Search for the cell housing the specified text and yield its (X, Y) center coordinate. 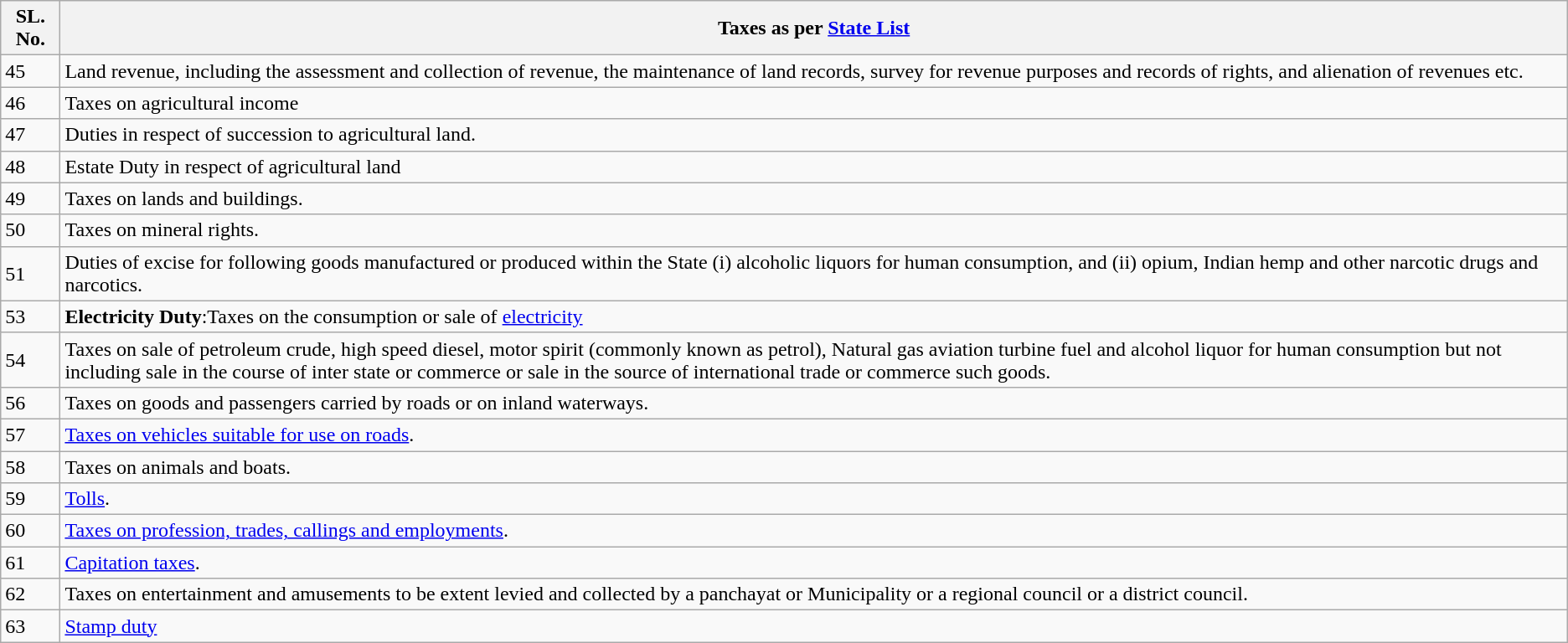
Taxes on animals and boats. (814, 466)
58 (30, 466)
SL. No. (30, 28)
48 (30, 167)
53 (30, 316)
56 (30, 403)
Taxes on vehicles suitable for use on roads. (814, 435)
51 (30, 273)
Taxes on entertainment and amusements to be extent levied and collected by a panchayat or Municipality or a regional council or a district council. (814, 594)
Taxes on goods and passengers carried by roads or on inland waterways. (814, 403)
57 (30, 435)
Duties in respect of succession to agricultural land. (814, 135)
Electricity Duty:Taxes on the consumption or sale of electricity (814, 316)
62 (30, 594)
47 (30, 135)
Taxes on agricultural income (814, 103)
46 (30, 103)
50 (30, 230)
Taxes on profession, trades, callings and employments. (814, 531)
49 (30, 198)
63 (30, 626)
Taxes on mineral rights. (814, 230)
Taxes as per State List (814, 28)
Taxes on lands and buildings. (814, 198)
59 (30, 499)
Capitation taxes. (814, 563)
54 (30, 360)
Stamp duty (814, 626)
60 (30, 531)
Estate Duty in respect of agricultural land (814, 167)
45 (30, 71)
Tolls. (814, 499)
61 (30, 563)
